Determine the [x, y] coordinate at the center of the cell enclosing the given text.  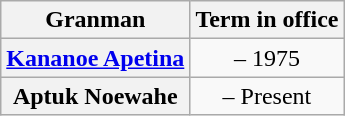
– Present [267, 96]
Term in office [267, 20]
Kananoe Apetina [96, 58]
– 1975 [267, 58]
Granman [96, 20]
Aptuk Noewahe [96, 96]
